Return the [x, y] coordinate for the center point of the cell that contains the specified text.  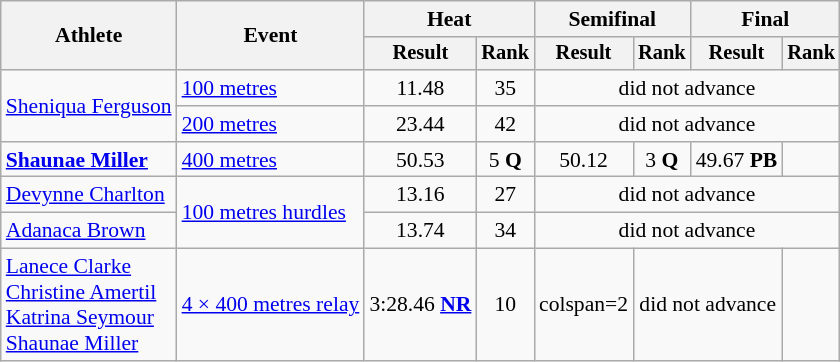
50.53 [420, 160]
colspan=2 [584, 305]
Final [766, 19]
Heat [449, 19]
3:28.46 NR [420, 305]
Semifinal [612, 19]
100 metres [271, 88]
Devynne Charlton [89, 195]
100 metres hurdles [271, 212]
400 metres [271, 160]
Event [271, 36]
Lanece ClarkeChristine AmertilKatrina SeymourShaunae Miller [89, 305]
13.74 [420, 231]
11.48 [420, 88]
5 Q [505, 160]
23.44 [420, 124]
Sheniqua Ferguson [89, 106]
10 [505, 305]
13.16 [420, 195]
49.67 PB [737, 160]
50.12 [584, 160]
Athlete [89, 36]
42 [505, 124]
35 [505, 88]
Adanaca Brown [89, 231]
200 metres [271, 124]
3 Q [662, 160]
4 × 400 metres relay [271, 305]
Shaunae Miller [89, 160]
34 [505, 231]
27 [505, 195]
